From the cell containing the given text, extract its center point as (X, Y) coordinate. 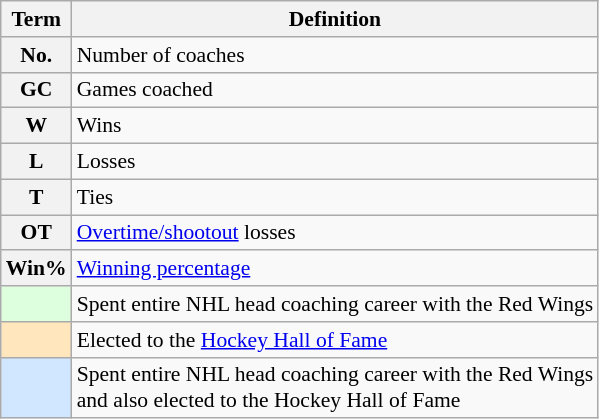
Wins (336, 126)
No. (36, 55)
Win% (36, 269)
Spent entire NHL head coaching career with the Red Wingsand also elected to the Hockey Hall of Fame (336, 388)
OT (36, 233)
T (36, 197)
Losses (336, 162)
Elected to the Hockey Hall of Fame (336, 340)
GC (36, 90)
Overtime/shootout losses (336, 233)
L (36, 162)
Winning percentage (336, 269)
Term (36, 19)
Games coached (336, 90)
Spent entire NHL head coaching career with the Red Wings (336, 304)
Number of coaches (336, 55)
W (36, 126)
Ties (336, 197)
Definition (336, 19)
